Detect which cell encompasses the target text, then output its [X, Y] center coordinate. 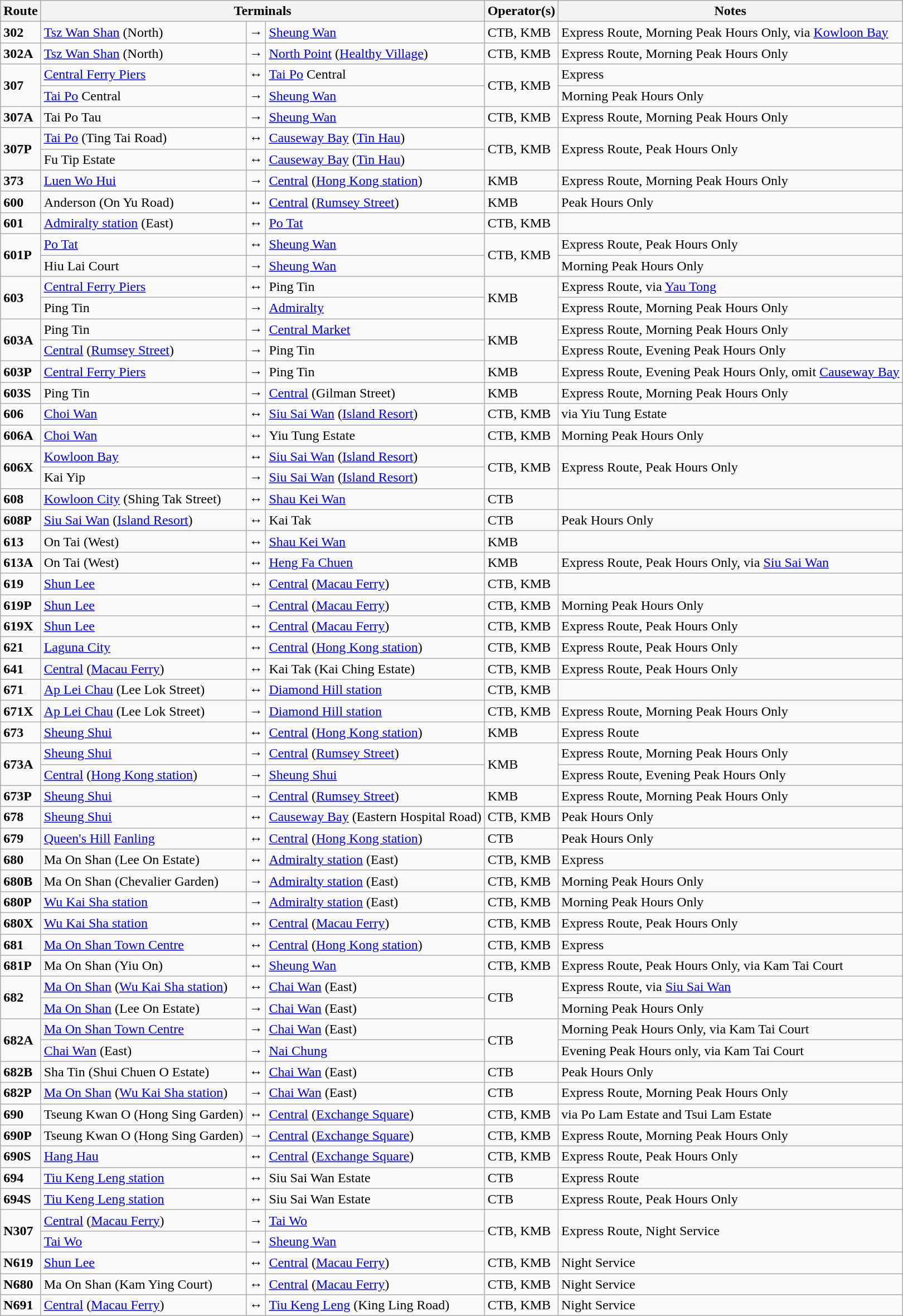
Express Route, Morning Peak Hours Only, via Kowloon Bay [730, 32]
302 [21, 32]
Notes [730, 11]
Kai Tak (Kai Ching Estate) [375, 669]
673 [21, 732]
307A [21, 117]
671 [21, 690]
Central (Gilman Street) [375, 393]
681 [21, 945]
Kai Tak [375, 520]
Hang Hau [144, 1157]
Route [21, 11]
682 [21, 998]
694S [21, 1199]
Ma On Shan (Yiu On) [144, 966]
Luen Wo Hui [144, 181]
619 [21, 584]
Kai Yip [144, 478]
671X [21, 711]
680B [21, 881]
682B [21, 1072]
678 [21, 817]
673A [21, 764]
N619 [21, 1262]
608P [21, 520]
Yiu Tung Estate [375, 435]
619X [21, 627]
603 [21, 298]
N680 [21, 1284]
Central Market [375, 329]
N307 [21, 1231]
Morning Peak Hours Only, via Kam Tai Court [730, 1030]
via Po Lam Estate and Tsui Lam Estate [730, 1114]
608 [21, 499]
Queen's Hill Fanling [144, 838]
606A [21, 435]
603A [21, 340]
Causeway Bay (Eastern Hospital Road) [375, 817]
690S [21, 1157]
Express Route, Night Service [730, 1231]
307 [21, 85]
307P [21, 149]
Nai Chung [375, 1051]
Hiu Lai Court [144, 266]
682P [21, 1093]
Express Route, Peak Hours Only, via Siu Sai Wan [730, 562]
601 [21, 223]
Admiralty [375, 308]
North Point (Healthy Village) [375, 54]
603P [21, 372]
via Yiu Tung Estate [730, 414]
680 [21, 859]
680X [21, 923]
600 [21, 202]
Sha Tin (Shui Chuen O Estate) [144, 1072]
Evening Peak Hours only, via Kam Tai Court [730, 1051]
Ma On Shan (Chevalier Garden) [144, 881]
679 [21, 838]
681P [21, 966]
694 [21, 1178]
606X [21, 467]
619P [21, 605]
690P [21, 1135]
Express Route, via Yau Tong [730, 287]
302A [21, 54]
Tai Po Tau [144, 117]
Express Route, Evening Peak Hours Only, omit Causeway Bay [730, 372]
613 [21, 541]
690 [21, 1114]
Operator(s) [521, 11]
682A [21, 1040]
Laguna City [144, 648]
Ma On Shan (Kam Ying Court) [144, 1284]
Express Route, Peak Hours Only, via Kam Tai Court [730, 966]
Heng Fa Chuen [375, 562]
Fu Tip Estate [144, 159]
603S [21, 393]
641 [21, 669]
680P [21, 902]
Express Route, via Siu Sai Wan [730, 987]
Tai Po (Ting Tai Road) [144, 138]
613A [21, 562]
Kowloon City (Shing Tak Street) [144, 499]
673P [21, 796]
Tiu Keng Leng (King Ling Road) [375, 1305]
Terminals [263, 11]
606 [21, 414]
Anderson (On Yu Road) [144, 202]
Kowloon Bay [144, 457]
621 [21, 648]
601P [21, 255]
N691 [21, 1305]
373 [21, 181]
